Detect which cell encompasses the target text, then output its (x, y) center coordinate. 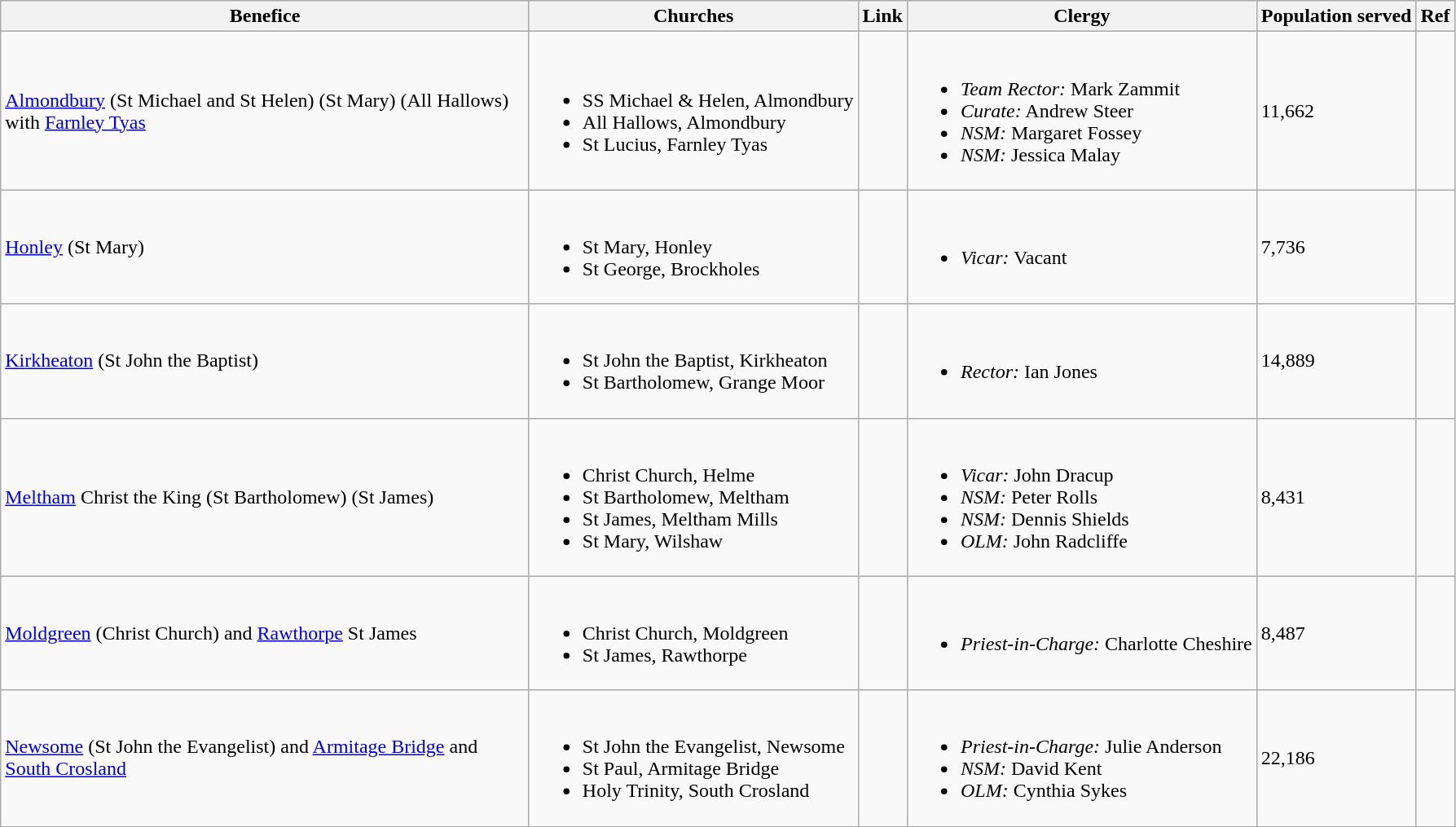
St Mary, HonleySt George, Brockholes (693, 247)
St John the Evangelist, NewsomeSt Paul, Armitage BridgeHoly Trinity, South Crosland (693, 758)
Benefice (266, 16)
Team Rector: Mark ZammitCurate: Andrew SteerNSM: Margaret FosseyNSM: Jessica Malay (1082, 111)
Christ Church, MoldgreenSt James, Rawthorpe (693, 633)
14,889 (1336, 361)
St John the Baptist, KirkheatonSt Bartholomew, Grange Moor (693, 361)
11,662 (1336, 111)
Honley (St Mary) (266, 247)
22,186 (1336, 758)
Newsome (St John the Evangelist) and Armitage Bridge and South Crosland (266, 758)
SS Michael & Helen, AlmondburyAll Hallows, AlmondburySt Lucius, Farnley Tyas (693, 111)
Priest-in-Charge: Charlotte Cheshire (1082, 633)
Ref (1436, 16)
Christ Church, HelmeSt Bartholomew, MelthamSt James, Meltham MillsSt Mary, Wilshaw (693, 497)
Vicar: Vacant (1082, 247)
Almondbury (St Michael and St Helen) (St Mary) (All Hallows) with Farnley Tyas (266, 111)
Population served (1336, 16)
Meltham Christ the King (St Bartholomew) (St James) (266, 497)
8,487 (1336, 633)
Rector: Ian Jones (1082, 361)
Link (882, 16)
Kirkheaton (St John the Baptist) (266, 361)
Moldgreen (Christ Church) and Rawthorpe St James (266, 633)
Churches (693, 16)
Clergy (1082, 16)
Vicar: John DracupNSM: Peter RollsNSM: Dennis ShieldsOLM: John Radcliffe (1082, 497)
8,431 (1336, 497)
Priest-in-Charge: Julie AndersonNSM: David KentOLM: Cynthia Sykes (1082, 758)
7,736 (1336, 247)
